Return (x, y) of the center of cell containing provided text 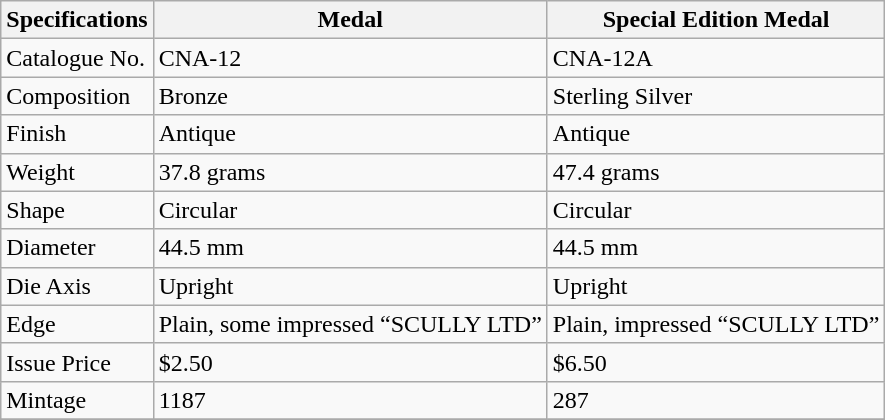
Shape (77, 210)
Sterling Silver (716, 96)
37.8 grams (350, 172)
Plain, some impressed “SCULLY LTD” (350, 324)
Plain, impressed “SCULLY LTD” (716, 324)
Edge (77, 324)
Bronze (350, 96)
47.4 grams (716, 172)
Catalogue No. (77, 58)
Mintage (77, 400)
Diameter (77, 248)
Medal (350, 20)
Die Axis (77, 286)
Issue Price (77, 362)
$6.50 (716, 362)
Specifications (77, 20)
CNA-12 (350, 58)
1187 (350, 400)
Composition (77, 96)
Finish (77, 134)
287 (716, 400)
$2.50 (350, 362)
Weight (77, 172)
CNA-12A (716, 58)
Special Edition Medal (716, 20)
